Determine the (x, y) coordinate at the center of the cell enclosing the given text.  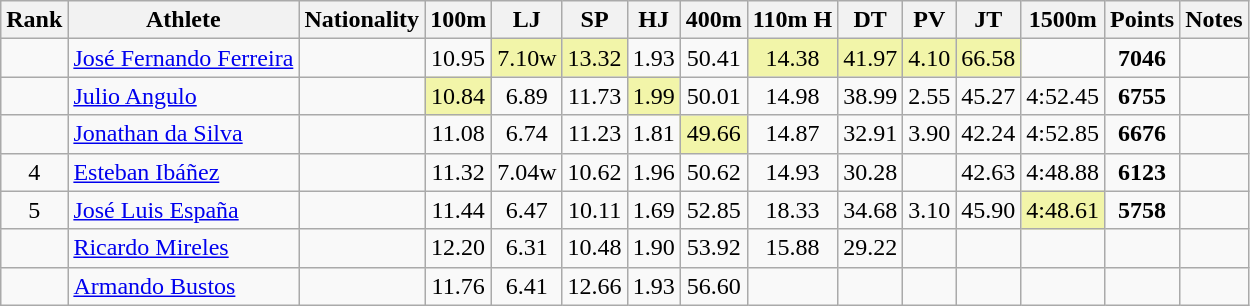
11.08 (458, 134)
DT (870, 20)
29.22 (870, 248)
66.58 (988, 58)
100m (458, 20)
LJ (527, 20)
7046 (1142, 58)
52.85 (714, 210)
Esteban Ibáñez (184, 172)
13.32 (594, 58)
11.23 (594, 134)
6.89 (527, 96)
110m H (792, 20)
10.95 (458, 58)
1.90 (654, 248)
14.98 (792, 96)
15.88 (792, 248)
30.28 (870, 172)
6755 (1142, 96)
50.01 (714, 96)
5 (34, 210)
Notes (1214, 20)
Jonathan da Silva (184, 134)
6.41 (527, 286)
4:52.45 (1063, 96)
49.66 (714, 134)
11.73 (594, 96)
6123 (1142, 172)
14.38 (792, 58)
Julio Angulo (184, 96)
38.99 (870, 96)
4:48.61 (1063, 210)
1500m (1063, 20)
PV (930, 20)
3.10 (930, 210)
53.92 (714, 248)
1.99 (654, 96)
7.10w (527, 58)
4:48.88 (1063, 172)
3.90 (930, 134)
34.68 (870, 210)
6676 (1142, 134)
42.63 (988, 172)
José Fernando Ferreira (184, 58)
1.96 (654, 172)
10.62 (594, 172)
56.60 (714, 286)
4 (34, 172)
45.90 (988, 210)
18.33 (792, 210)
41.97 (870, 58)
Rank (34, 20)
José Luis España (184, 210)
4.10 (930, 58)
Ricardo Mireles (184, 248)
Athlete (184, 20)
45.27 (988, 96)
2.55 (930, 96)
SP (594, 20)
50.62 (714, 172)
Points (1142, 20)
14.87 (792, 134)
Nationality (362, 20)
6.31 (527, 248)
50.41 (714, 58)
32.91 (870, 134)
10.48 (594, 248)
11.32 (458, 172)
12.20 (458, 248)
10.11 (594, 210)
400m (714, 20)
11.76 (458, 286)
1.69 (654, 210)
42.24 (988, 134)
10.84 (458, 96)
11.44 (458, 210)
Armando Bustos (184, 286)
6.74 (527, 134)
12.66 (594, 286)
4:52.85 (1063, 134)
14.93 (792, 172)
JT (988, 20)
7.04w (527, 172)
6.47 (527, 210)
5758 (1142, 210)
HJ (654, 20)
1.81 (654, 134)
